Identify which cell holds the provided text, then report its [x, y] central coordinate. 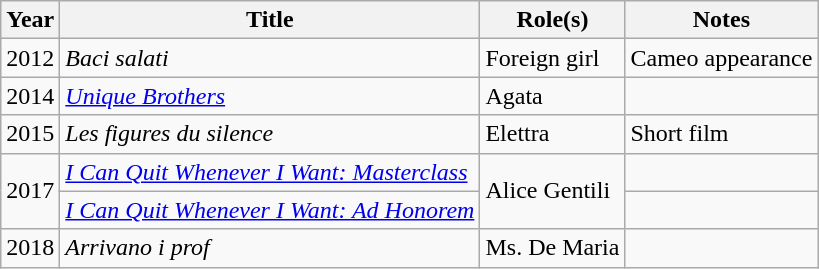
Role(s) [552, 20]
Arrivano i prof [270, 248]
Title [270, 20]
2015 [30, 134]
Elettra [552, 134]
I Can Quit Whenever I Want: Masterclass [270, 172]
Baci salati [270, 58]
Alice Gentili [552, 191]
Year [30, 20]
Short film [722, 134]
2017 [30, 191]
2012 [30, 58]
Les figures du silence [270, 134]
Cameo appearance [722, 58]
Unique Brothers [270, 96]
Foreign girl [552, 58]
2018 [30, 248]
I Can Quit Whenever I Want: Ad Honorem [270, 210]
Agata [552, 96]
Notes [722, 20]
2014 [30, 96]
Ms. De Maria [552, 248]
